Identify which cell holds the provided text, then report its (x, y) central coordinate. 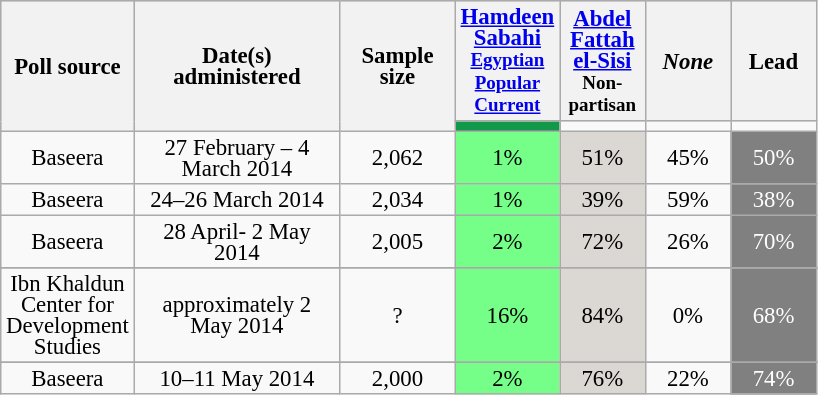
45% (688, 158)
2,005 (398, 242)
28 April- 2 May 2014 (237, 242)
Date(s) administered (237, 66)
26% (688, 242)
50% (774, 158)
51% (603, 158)
Abdel Fattah el-SisiNon-partisan (603, 61)
74% (774, 379)
Sample size (398, 66)
Lead (774, 61)
10–11 May 2014 (237, 379)
16% (507, 316)
? (398, 316)
2,062 (398, 158)
70% (774, 242)
84% (603, 316)
0% (688, 316)
27 February – 4 March 2014 (237, 158)
38% (774, 200)
Ibn Khaldun Center for Development Studies (68, 316)
72% (603, 242)
2,000 (398, 379)
22% (688, 379)
Poll source (68, 66)
approximately 2 May 2014 (237, 316)
39% (603, 200)
68% (774, 316)
None (688, 61)
59% (688, 200)
76% (603, 379)
2,034 (398, 200)
Hamdeen SabahiEgyptian Popular Current (507, 61)
24–26 March 2014 (237, 200)
